Scan for the cell matching the given text and deliver its (X, Y) coordinate at center. 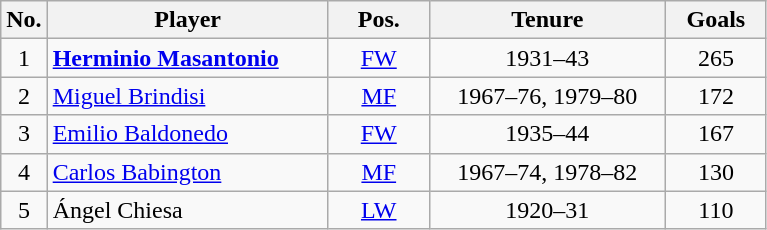
No. (24, 20)
3 (24, 134)
1967–76, 1979–80 (547, 96)
Goals (716, 20)
4 (24, 172)
Miguel Brindisi (188, 96)
Carlos Babington (188, 172)
1920–31 (547, 210)
172 (716, 96)
1935–44 (547, 134)
167 (716, 134)
1931–43 (547, 58)
5 (24, 210)
Ángel Chiesa (188, 210)
Herminio Masantonio (188, 58)
Pos. (378, 20)
2 (24, 96)
110 (716, 210)
265 (716, 58)
Tenure (547, 20)
1967–74, 1978–82 (547, 172)
Emilio Baldonedo (188, 134)
Player (188, 20)
1 (24, 58)
130 (716, 172)
LW (378, 210)
